Output the [x, y] coordinate of the center of the cell containing the given text.  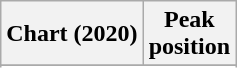
Chart (2020) [72, 34]
Peakposition [189, 34]
